Return the [X, Y] coordinate for the center point of the cell that contains the specified text.  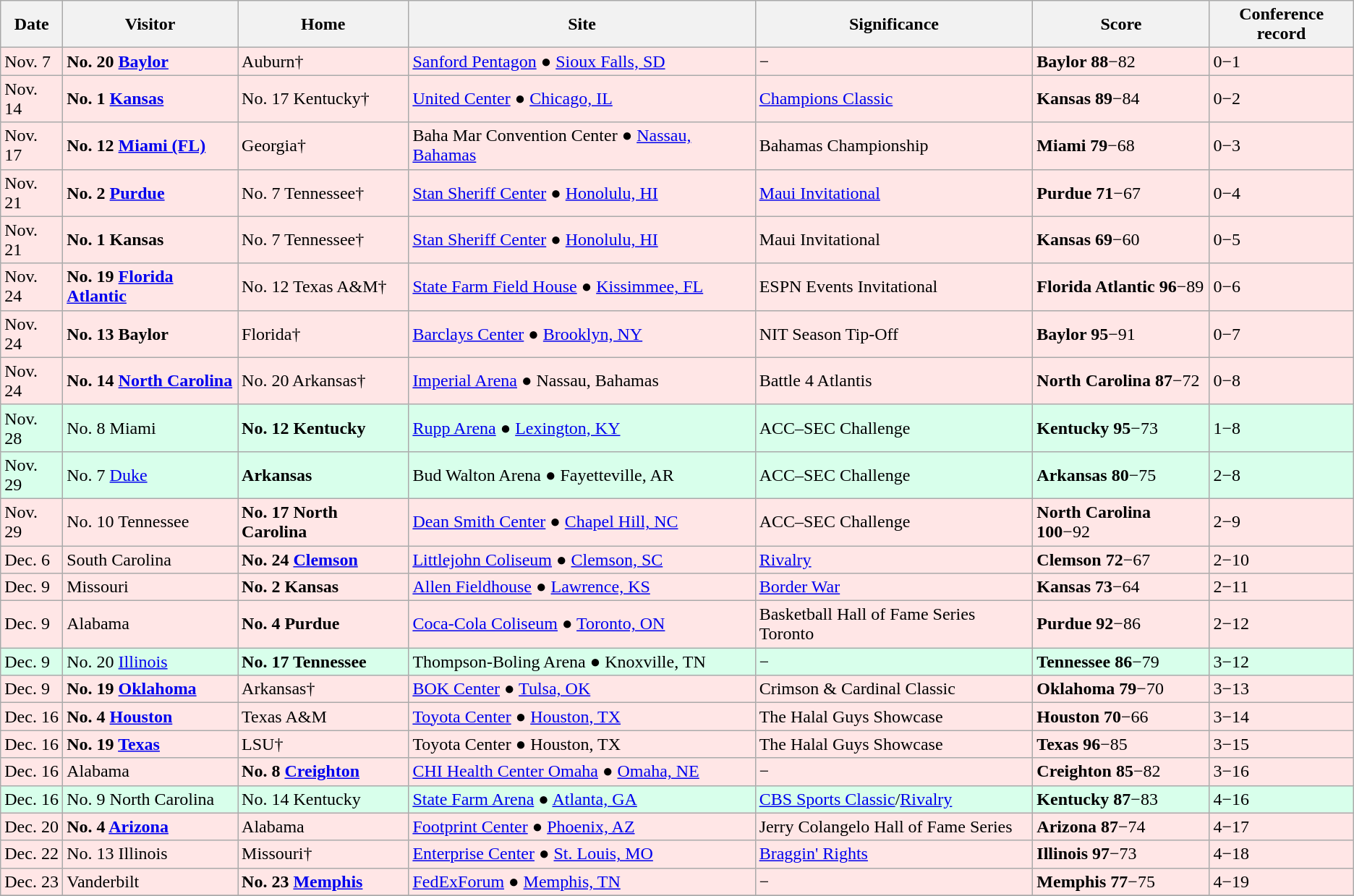
0−6 [1282, 286]
Border War [894, 587]
Littlejohn Coliseum ● Clemson, SC [582, 559]
South Carolina [150, 559]
4−19 [1282, 882]
Champions Classic [894, 98]
Oklahoma 79−70 [1121, 689]
No. 23 Memphis [323, 882]
State Farm Field House ● Kissimmee, FL [582, 286]
Texas 96−85 [1121, 744]
North Carolina 100−92 [1121, 522]
Date [32, 25]
Dec. 6 [32, 559]
Baylor 88−82 [1121, 61]
0−3 [1282, 146]
No. 9 North Carolina [150, 799]
Coca-Cola Coliseum ● Toronto, ON [582, 625]
Thompson-Boling Arena ● Knoxville, TN [582, 662]
Score [1121, 25]
3−16 [1282, 772]
Crimson & Cardinal Classic [894, 689]
Battle 4 Atlantis [894, 380]
Footprint Center ● Phoenix, AZ [582, 827]
No. 17 North Carolina [323, 522]
2−11 [1282, 587]
Georgia† [323, 146]
Sanford Pentagon ● Sioux Falls, SD [582, 61]
LSU† [323, 744]
0−5 [1282, 240]
No. 8 Miami [150, 428]
United Center ● Chicago, IL [582, 98]
No. 14 North Carolina [150, 380]
No. 19 Texas [150, 744]
4−17 [1282, 827]
3−15 [1282, 744]
No. 17 Kentucky† [323, 98]
Dec. 20 [32, 827]
Creighton 85−82 [1121, 772]
No. 13 Illinois [150, 854]
No. 13 Baylor [150, 334]
Rivalry [894, 559]
Bahamas Championship [894, 146]
CBS Sports Classic/Rivalry [894, 799]
Kentucky 95−73 [1121, 428]
No. 20 Baylor [150, 61]
No. 12 Kentucky [323, 428]
Bud Walton Arena ● Fayetteville, AR [582, 474]
2−12 [1282, 625]
Purdue 71−67 [1121, 192]
Significance [894, 25]
3−13 [1282, 689]
Illinois 97−73 [1121, 854]
No. 2 Purdue [150, 192]
No. 12 Miami (FL) [150, 146]
No. 8 Creighton [323, 772]
FedExForum ● Memphis, TN [582, 882]
CHI Health Center Omaha ● Omaha, NE [582, 772]
Houston 70−66 [1121, 717]
No. 12 Texas A&M† [323, 286]
Texas A&M [323, 717]
1−8 [1282, 428]
No. 20 Arkansas† [323, 380]
Enterprise Center ● St. Louis, MO [582, 854]
0−4 [1282, 192]
No. 14 Kentucky [323, 799]
0−1 [1282, 61]
Rupp Arena ● Lexington, KY [582, 428]
Vanderbilt [150, 882]
No. 17 Tennessee [323, 662]
4−18 [1282, 854]
Imperial Arena ● Nassau, Bahamas [582, 380]
Baha Mar Convention Center ● Nassau, Bahamas [582, 146]
Florida Atlantic 96−89 [1121, 286]
NIT Season Tip-Off [894, 334]
ESPN Events Invitational [894, 286]
2−10 [1282, 559]
Arkansas 80−75 [1121, 474]
Kentucky 87−83 [1121, 799]
Missouri [150, 587]
No. 2 Kansas [323, 587]
Nov. 17 [32, 146]
Site [582, 25]
3−14 [1282, 717]
No. 7 Duke [150, 474]
0−7 [1282, 334]
No. 4 Purdue [323, 625]
Missouri† [323, 854]
Barclays Center ● Brooklyn, NY [582, 334]
No. 20 Illinois [150, 662]
Baylor 95−91 [1121, 334]
Kansas 89−84 [1121, 98]
Dean Smith Center ● Chapel Hill, NC [582, 522]
2−9 [1282, 522]
No. 24 Clemson [323, 559]
2−8 [1282, 474]
Tennessee 86−79 [1121, 662]
Arkansas† [323, 689]
Kansas 69−60 [1121, 240]
Dec. 23 [32, 882]
North Carolina 87−72 [1121, 380]
Conference record [1282, 25]
Visitor [150, 25]
No. 10 Tennessee [150, 522]
State Farm Arena ● Atlanta, GA [582, 799]
Nov. 14 [32, 98]
3−12 [1282, 662]
Miami 79−68 [1121, 146]
Braggin' Rights [894, 854]
Basketball Hall of Fame Series Toronto [894, 625]
4−16 [1282, 799]
Auburn† [323, 61]
Nov. 28 [32, 428]
Kansas 73−64 [1121, 587]
No. 19 Oklahoma [150, 689]
Nov. 7 [32, 61]
No. 4 Arizona [150, 827]
No. 4 Houston [150, 717]
0−8 [1282, 380]
Home [323, 25]
Memphis 77−75 [1121, 882]
Arkansas [323, 474]
No. 19 Florida Atlantic [150, 286]
Arizona 87−74 [1121, 827]
Allen Fieldhouse ● Lawrence, KS [582, 587]
Purdue 92−86 [1121, 625]
Dec. 22 [32, 854]
Clemson 72−67 [1121, 559]
Florida† [323, 334]
BOK Center ● Tulsa, OK [582, 689]
0−2 [1282, 98]
Jerry Colangelo Hall of Fame Series [894, 827]
